Find where the given text appears and provide that cell's center as [x, y] coordinate. 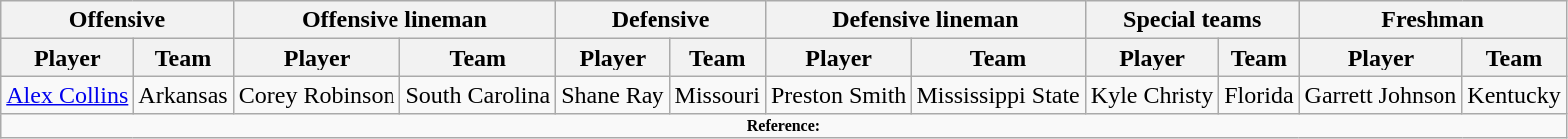
Alex Collins [68, 95]
Kentucky [1514, 95]
Corey Robinson [317, 95]
Missouri [717, 95]
Defensive lineman [924, 20]
Shane Ray [613, 95]
Florida [1259, 95]
Defensive [661, 20]
Kyle Christy [1152, 95]
Offensive [118, 20]
South Carolina [478, 95]
Freshman [1433, 20]
Preston Smith [838, 95]
Mississippi State [998, 95]
Arkansas [183, 95]
Garrett Johnson [1381, 95]
Special teams [1191, 20]
Reference: [783, 126]
Offensive lineman [394, 20]
